Search for the cell housing the specified text and yield its [X, Y] center coordinate. 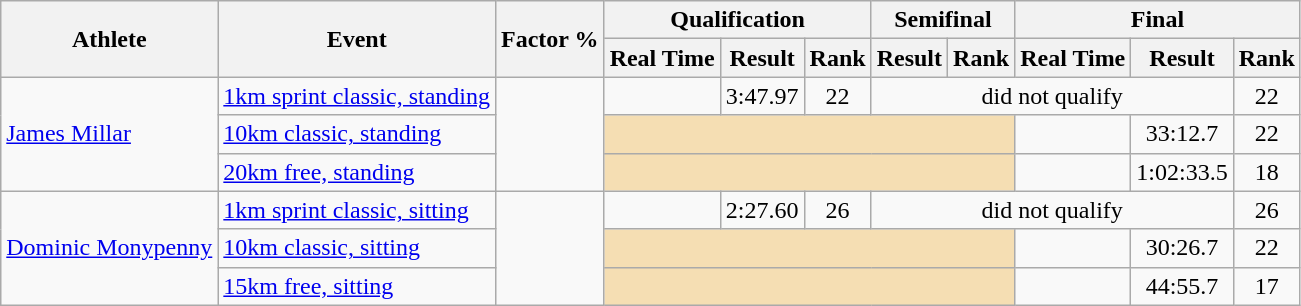
Athlete [110, 39]
1km sprint classic, sitting [357, 210]
30:26.7 [1182, 248]
Event [357, 39]
Dominic Monypenny [110, 248]
Qualification [738, 20]
44:55.7 [1182, 286]
James Millar [110, 134]
Semifinal [943, 20]
33:12.7 [1182, 134]
Final [1158, 20]
15km free, sitting [357, 286]
Factor % [550, 39]
1:02:33.5 [1182, 172]
10km classic, standing [357, 134]
17 [1266, 286]
20km free, standing [357, 172]
3:47.97 [762, 96]
1km sprint classic, standing [357, 96]
18 [1266, 172]
2:27.60 [762, 210]
10km classic, sitting [357, 248]
